Return [X, Y] of the center of cell containing provided text 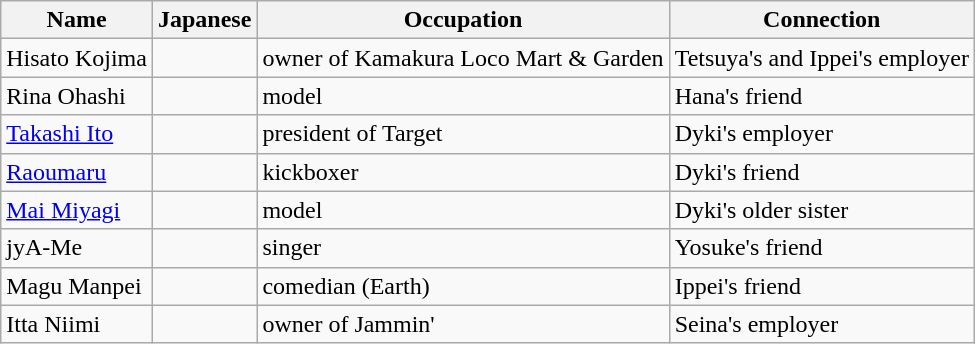
comedian (Earth) [463, 286]
Itta Niimi [77, 324]
Rina Ohashi [77, 96]
Ippei's friend [822, 286]
Japanese [204, 20]
Tetsuya's and Ippei's employer [822, 58]
owner of Kamakura Loco Mart & Garden [463, 58]
Name [77, 20]
Occupation [463, 20]
owner of Jammin' [463, 324]
Hana's friend [822, 96]
jyA-Me [77, 248]
singer [463, 248]
Takashi Ito [77, 134]
president of Target [463, 134]
Hisato Kojima [77, 58]
Yosuke's friend [822, 248]
Magu Manpei [77, 286]
Dyki's older sister [822, 210]
Mai Miyagi [77, 210]
Dyki's employer [822, 134]
Connection [822, 20]
Raoumaru [77, 172]
kickboxer [463, 172]
Dyki's friend [822, 172]
Seina's employer [822, 324]
